Find where the given text appears and provide that cell's center as [x, y] coordinate. 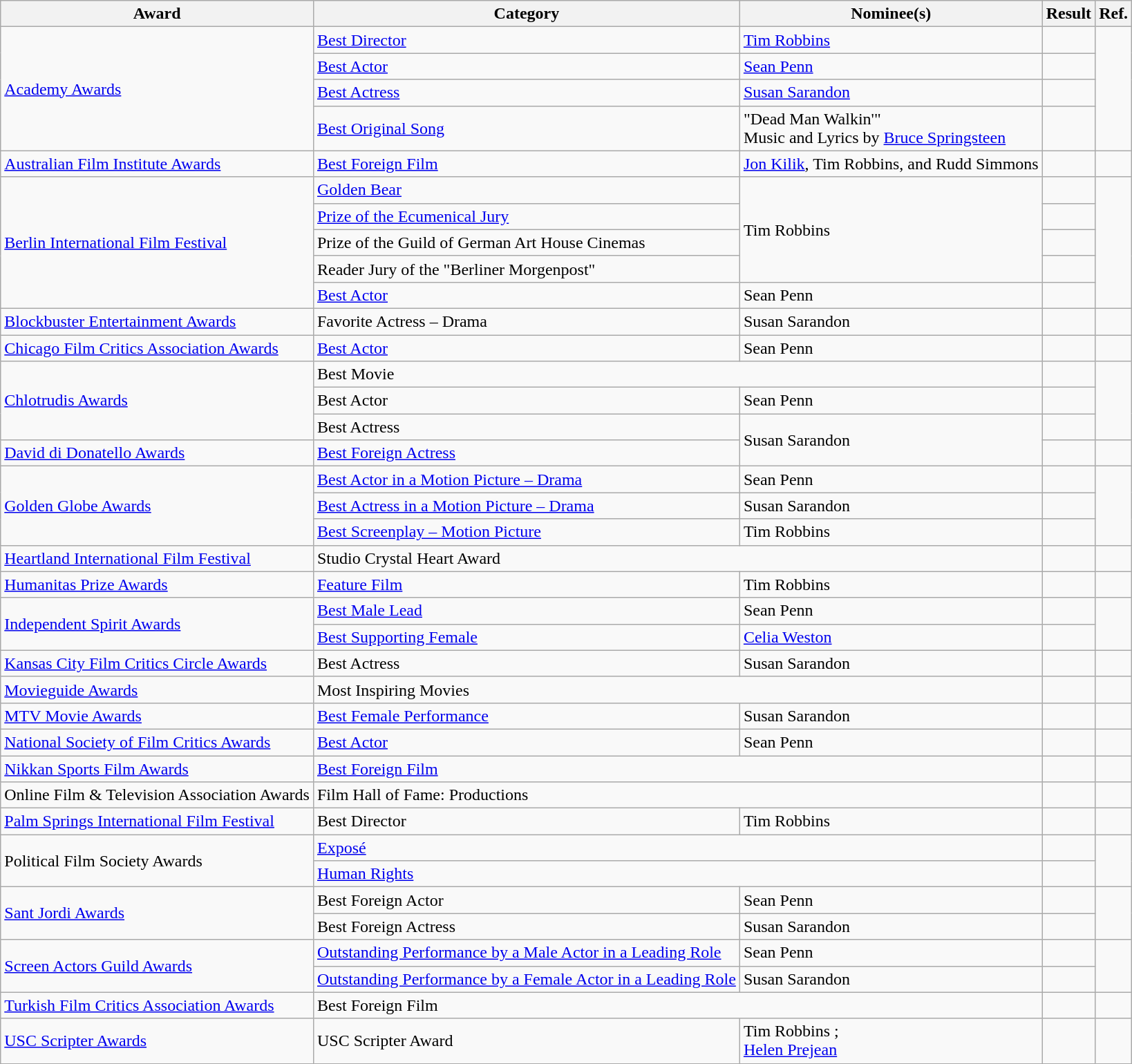
Best Original Song [527, 129]
Best Foreign Actor [527, 900]
Online Film & Television Association Awards [158, 795]
"Dead Man Walkin'" Music and Lyrics by Bruce Springsteen [891, 129]
Film Hall of Fame: Productions [677, 795]
Most Inspiring Movies [677, 690]
USC Scripter Award [527, 1041]
Australian Film Institute Awards [158, 164]
Humanitas Prize Awards [158, 585]
Jon Kilik, Tim Robbins, and Rudd Simmons [891, 164]
Prize of the Ecumenical Jury [527, 216]
Outstanding Performance by a Male Actor in a Leading Role [527, 953]
Chlotrudis Awards [158, 401]
MTV Movie Awards [158, 716]
Result [1068, 14]
Berlin International Film Festival [158, 243]
Tim Robbins ; Helen Prejean [891, 1041]
Best Female Performance [527, 716]
Academy Awards [158, 88]
Studio Crystal Heart Award [677, 558]
Best Actress in a Motion Picture – Drama [527, 506]
Best Supporting Female [527, 637]
Best Screenplay – Motion Picture [527, 532]
Prize of the Guild of German Art House Cinemas [527, 243]
Reader Jury of the "Berliner Morgenpost" [527, 269]
Political Film Society Awards [158, 861]
USC Scripter Awards [158, 1041]
Nikkan Sports Film Awards [158, 769]
Award [158, 14]
Golden Globe Awards [158, 506]
Favorite Actress – Drama [527, 321]
National Society of Film Critics Awards [158, 742]
Nominee(s) [891, 14]
Exposé [677, 848]
Best Actor in a Motion Picture – Drama [527, 479]
Sant Jordi Awards [158, 913]
Best Male Lead [527, 611]
Kansas City Film Critics Circle Awards [158, 663]
Turkish Film Critics Association Awards [158, 1005]
Ref. [1114, 14]
Best Movie [677, 374]
Golden Bear [527, 190]
Feature Film [527, 585]
Outstanding Performance by a Female Actor in a Leading Role [527, 979]
Celia Weston [891, 637]
Blockbuster Entertainment Awards [158, 321]
Independent Spirit Awards [158, 624]
Palm Springs International Film Festival [158, 821]
David di Donatello Awards [158, 453]
Movieguide Awards [158, 690]
Screen Actors Guild Awards [158, 966]
Category [527, 14]
Human Rights [677, 874]
Chicago Film Critics Association Awards [158, 348]
Heartland International Film Festival [158, 558]
